Output the (x, y) coordinate of the center of the cell containing the given text.  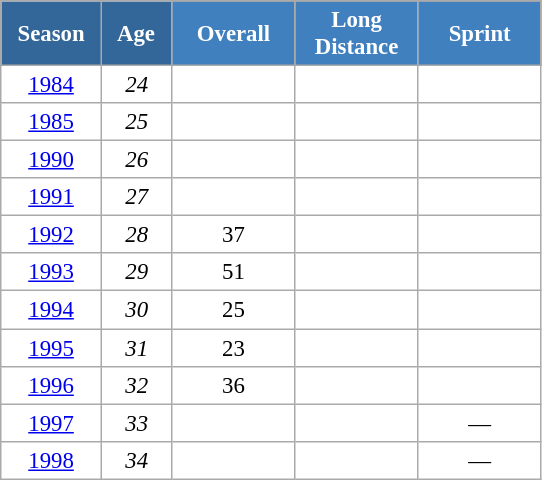
Sprint (480, 34)
37 (234, 235)
1993 (52, 273)
1990 (52, 160)
Season (52, 34)
1984 (52, 85)
1996 (52, 385)
1992 (52, 235)
Long Distance (356, 34)
34 (136, 460)
23 (234, 348)
Overall (234, 34)
24 (136, 85)
1998 (52, 460)
30 (136, 310)
29 (136, 273)
36 (234, 385)
31 (136, 348)
32 (136, 385)
27 (136, 197)
33 (136, 423)
1997 (52, 423)
28 (136, 235)
1994 (52, 310)
51 (234, 273)
1991 (52, 197)
26 (136, 160)
Age (136, 34)
1985 (52, 122)
1995 (52, 348)
